From the cell containing the given text, extract its center point as [X, Y] coordinate. 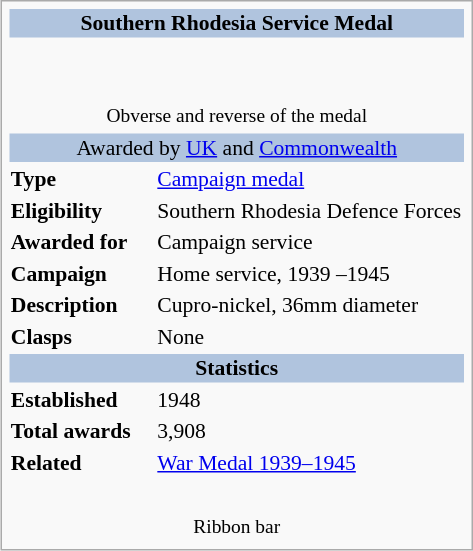
Statistics [236, 368]
None [310, 337]
Campaign medal [310, 179]
Southern Rhodesia Defence Forces [310, 211]
Related [81, 463]
Established [81, 400]
Cupro-nickel, 36mm diameter [310, 305]
3,908 [310, 431]
1948 [310, 400]
Awarded for [81, 242]
Total awards [81, 431]
Obverse and reverse of the medal [236, 85]
Type [81, 179]
Description [81, 305]
Southern Rhodesia Service Medal [236, 23]
War Medal 1939–1945 [310, 463]
Clasps [81, 337]
Eligibility [81, 211]
Campaign [81, 274]
Campaign service [310, 242]
Ribbon bar [236, 510]
Awarded by UK and Commonwealth [236, 148]
Home service, 1939 –1945 [310, 274]
